Provide the [x, y] coordinate of the cell's center where the given text is located.  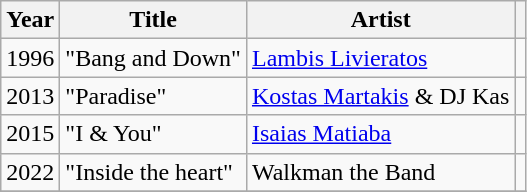
"Inside the heart" [154, 172]
Walkman the Band [380, 172]
2013 [30, 96]
"Bang and Down" [154, 58]
2015 [30, 134]
Artist [380, 20]
Isaias Matiaba [380, 134]
Title [154, 20]
Year [30, 20]
1996 [30, 58]
2022 [30, 172]
"Paradise" [154, 96]
Kostas Martakis & DJ Kas [380, 96]
"I & You" [154, 134]
Lambis Livieratos [380, 58]
